Detect which cell encompasses the target text, then output its [X, Y] center coordinate. 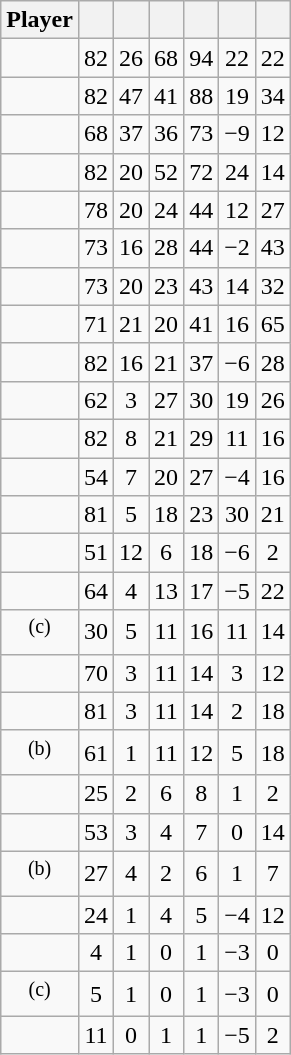
88 [202, 96]
13 [166, 591]
29 [202, 438]
72 [202, 172]
64 [96, 591]
−9 [238, 134]
25 [96, 794]
52 [166, 172]
71 [96, 324]
47 [132, 96]
34 [272, 96]
51 [96, 553]
54 [96, 477]
53 [96, 832]
65 [272, 324]
−2 [238, 248]
94 [202, 58]
78 [96, 210]
Player [40, 20]
62 [96, 400]
70 [96, 673]
61 [96, 752]
36 [166, 134]
17 [202, 591]
32 [272, 286]
